Output the [X, Y] coordinate of the center of the cell containing the given text.  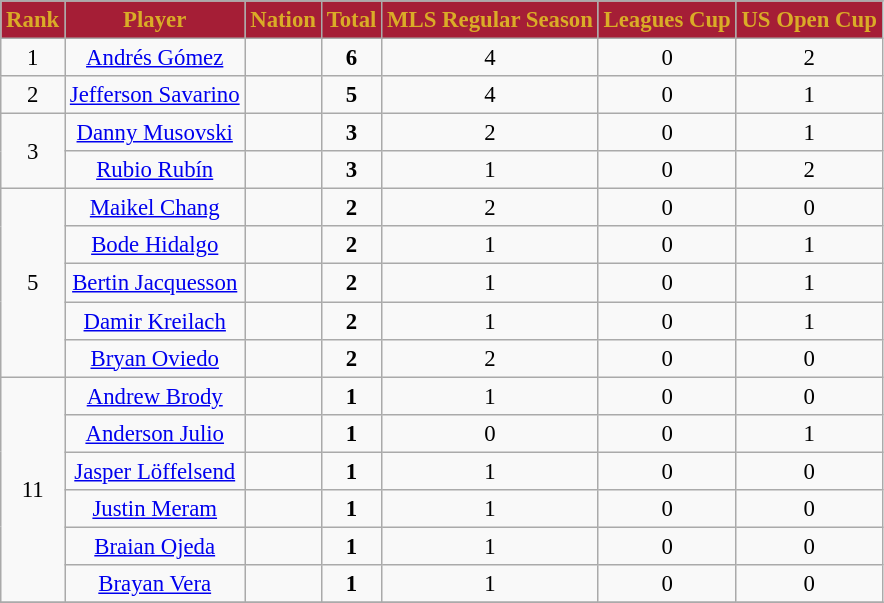
Danny Musovski [155, 133]
Andrew Brody [155, 396]
Justin Meram [155, 509]
Bode Hidalgo [155, 245]
Braian Ojeda [155, 546]
US Open Cup [809, 20]
MLS Regular Season [490, 20]
Maikel Chang [155, 208]
Player [155, 20]
Total [351, 20]
Anderson Julio [155, 433]
Bertin Jacquesson [155, 283]
Rank [33, 20]
Brayan Vera [155, 584]
Jefferson Savarino [155, 95]
Andrés Gómez [155, 58]
11 [33, 490]
Bryan Oviedo [155, 358]
Nation [283, 20]
Jasper Löffelsend [155, 471]
6 [351, 58]
Leagues Cup [667, 20]
Rubio Rubín [155, 170]
Damir Kreilach [155, 321]
